From the cell containing the given text, extract its center point as [x, y] coordinate. 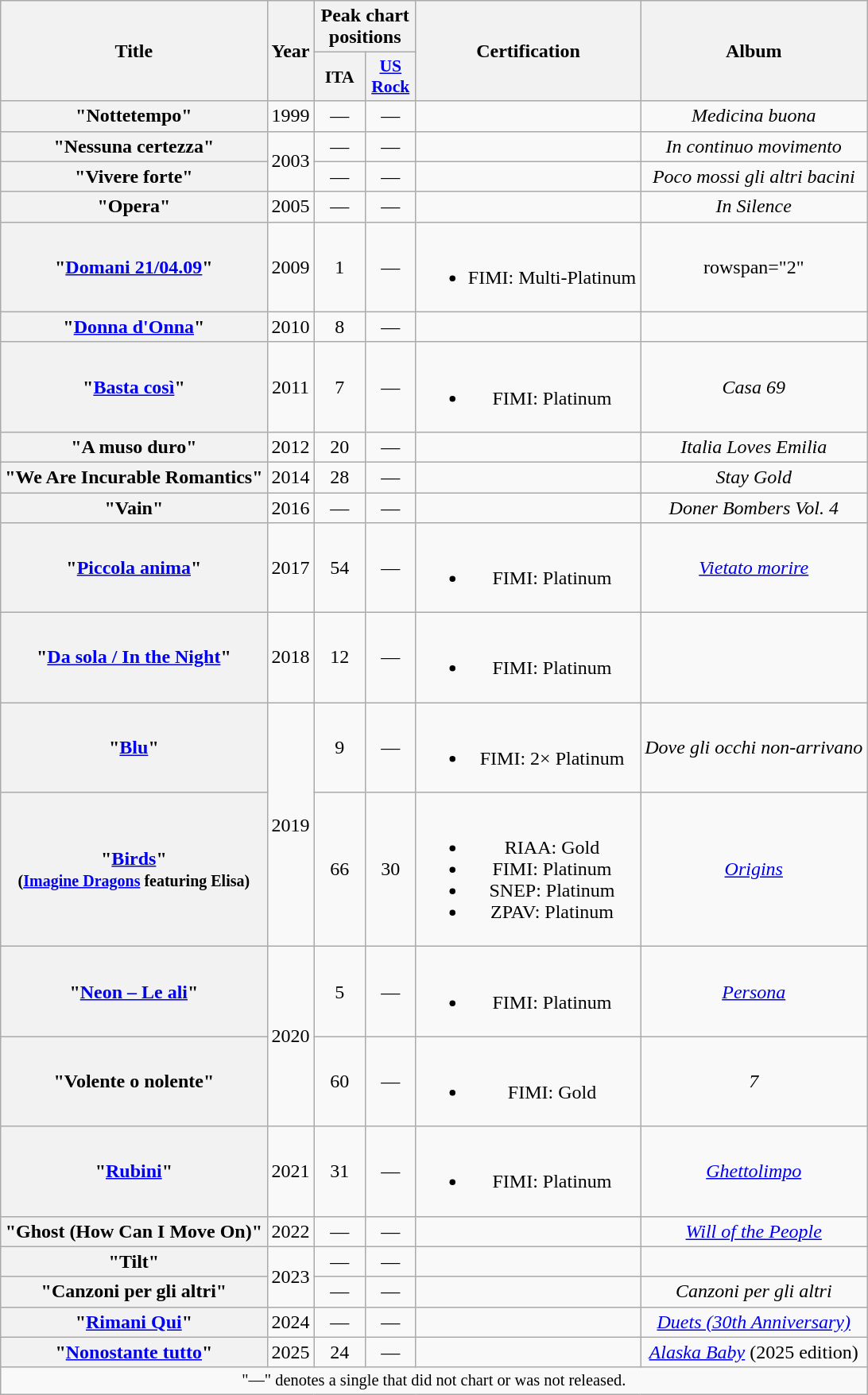
"Ghost (How Can I Move On)" [134, 1231]
Casa 69 [754, 386]
20 [339, 447]
"Vain" [134, 508]
28 [339, 477]
"Rubini" [134, 1172]
"Neon – Le ali" [134, 992]
FIMI: Multi-Platinum [528, 267]
2009 [291, 267]
Canzoni per gli altri [754, 1292]
2018 [291, 658]
"Birds"(Imagine Dragons featuring Elisa) [134, 870]
ITA [339, 76]
31 [339, 1172]
24 [339, 1352]
2024 [291, 1322]
9 [339, 747]
"Nottetempo" [134, 116]
"Volente o nolente" [134, 1081]
"Opera" [134, 207]
1999 [291, 116]
66 [339, 870]
"Donna d'Onna" [134, 327]
8 [339, 327]
2023 [291, 1277]
"Canzoni per gli altri" [134, 1292]
2017 [291, 568]
Duets (30th Anniversary) [754, 1322]
"A muso duro" [134, 447]
1 [339, 267]
"Blu" [134, 747]
In Silence [754, 207]
Medicina buona [754, 116]
2019 [291, 825]
RIAA: GoldFIMI: PlatinumSNEP: PlatinumZPAV: Platinum [528, 870]
2025 [291, 1352]
"Da sola / In the Night" [134, 658]
2011 [291, 386]
60 [339, 1081]
2012 [291, 447]
54 [339, 568]
"We Are Incurable Romantics" [134, 477]
2005 [291, 207]
"Basta così" [134, 386]
"—" denotes a single that did not chart or was not released. [434, 1381]
Doner Bombers Vol. 4 [754, 508]
2022 [291, 1231]
Vietato morire [754, 568]
Persona [754, 992]
"Nessuna certezza" [134, 146]
Title [134, 51]
Poco mossi gli altri bacini [754, 176]
rowspan="2" [754, 267]
12 [339, 658]
Dove gli occhi non-arrivano [754, 747]
Ghettolimpo [754, 1172]
5 [339, 992]
Year [291, 51]
2020 [291, 1037]
"Tilt" [134, 1261]
2014 [291, 477]
Album [754, 51]
"Rimani Qui" [134, 1322]
30 [390, 870]
"Piccola anima" [134, 568]
2010 [291, 327]
Certification [528, 51]
2016 [291, 508]
2021 [291, 1172]
FIMI: Gold [528, 1081]
Will of the People [754, 1231]
"Domani 21/04.09" [134, 267]
Peak chart positions [365, 27]
USRock [390, 76]
In continuo movimento [754, 146]
"Vivere forte" [134, 176]
2003 [291, 161]
Stay Gold [754, 477]
Origins [754, 870]
FIMI: 2× Platinum [528, 747]
Alaska Baby (2025 edition) [754, 1352]
"Nonostante tutto" [134, 1352]
Italia Loves Emilia [754, 447]
